Return the [x, y] coordinate for the center point of the cell that contains the specified text.  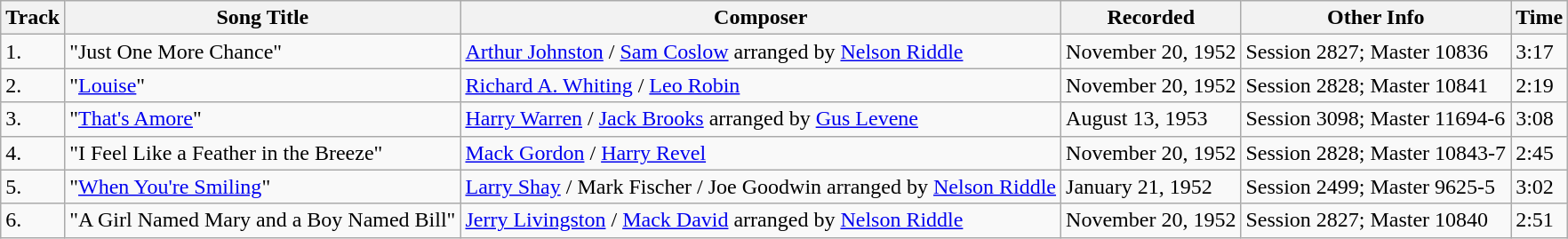
6. [33, 220]
5. [33, 187]
3. [33, 119]
Session 2828; Master 10841 [1376, 85]
Session 2827; Master 10836 [1376, 52]
1. [33, 52]
3:02 [1540, 187]
3:08 [1540, 119]
Session 2828; Master 10843-7 [1376, 153]
"When You're Smiling" [263, 187]
2:51 [1540, 220]
2. [33, 85]
Harry Warren / Jack Brooks arranged by Gus Levene [761, 119]
"I Feel Like a Feather in the Breeze" [263, 153]
Session 2827; Master 10840 [1376, 220]
Richard A. Whiting / Leo Robin [761, 85]
Arthur Johnston / Sam Coslow arranged by Nelson Riddle [761, 52]
Recorded [1151, 18]
Other Info [1376, 18]
Mack Gordon / Harry Revel [761, 153]
"That's Amore" [263, 119]
2:19 [1540, 85]
2:45 [1540, 153]
Jerry Livingston / Mack David arranged by Nelson Riddle [761, 220]
"A Girl Named Mary and a Boy Named Bill" [263, 220]
Song Title [263, 18]
Session 3098; Master 11694-6 [1376, 119]
4. [33, 153]
Composer [761, 18]
August 13, 1953 [1151, 119]
Track [33, 18]
Time [1540, 18]
January 21, 1952 [1151, 187]
Session 2499; Master 9625-5 [1376, 187]
3:17 [1540, 52]
"Just One More Chance" [263, 52]
"Louise" [263, 85]
Larry Shay / Mark Fischer / Joe Goodwin arranged by Nelson Riddle [761, 187]
